Identify which cell holds the provided text, then report its (x, y) central coordinate. 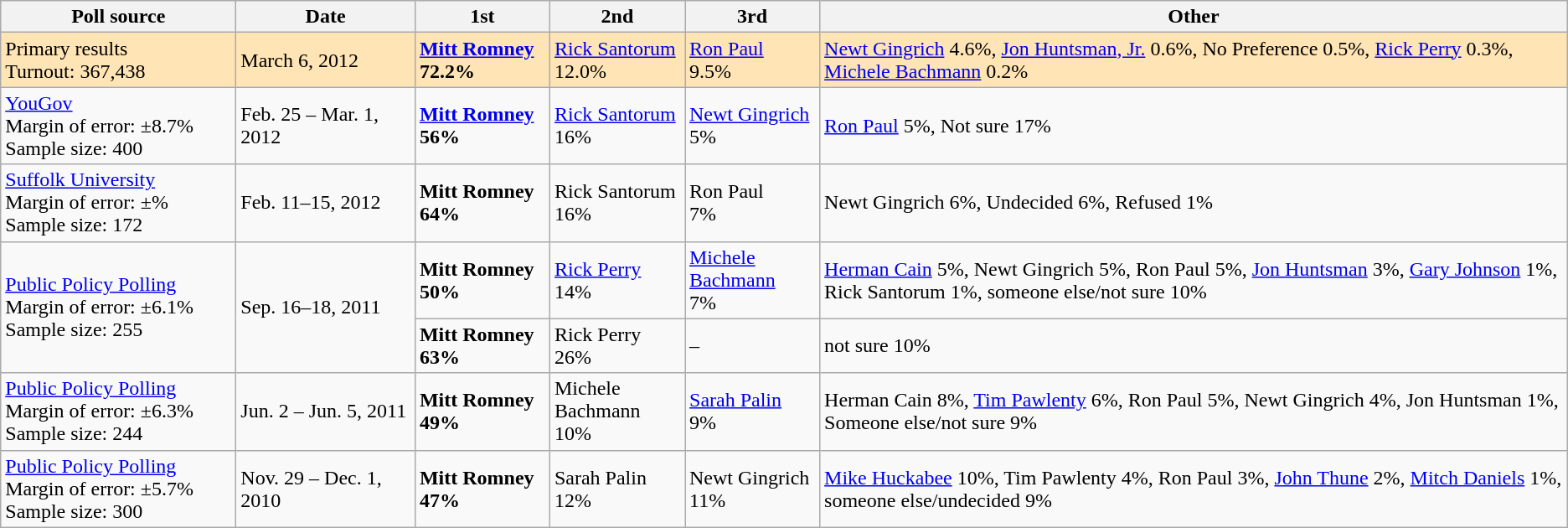
Suffolk UniversityMargin of error: ±% Sample size: 172 (119, 203)
Ron Paul9.5% (752, 60)
Sarah Palin12% (616, 489)
Herman Cain 5%, Newt Gingrich 5%, Ron Paul 5%, Jon Huntsman 3%, Gary Johnson 1%, Rick Santorum 1%, someone else/not sure 10% (1194, 280)
Michele Bachmann10% (616, 412)
Feb. 25 – Mar. 1, 2012 (326, 126)
Michele Bachmann7% (752, 280)
Mitt Romney64% (482, 203)
Date (326, 17)
Mitt Romney63% (482, 345)
Newt Gingrich 6%, Undecided 6%, Refused 1% (1194, 203)
Poll source (119, 17)
Mitt Romney49% (482, 412)
Rick Perry26% (616, 345)
Primary resultsTurnout: 367,438 (119, 60)
Mitt Romney 72.2% (482, 60)
Ron Paul7% (752, 203)
Public Policy PollingMargin of error: ±5.7% Sample size: 300 (119, 489)
Mitt Romney47% (482, 489)
Herman Cain 8%, Tim Pawlenty 6%, Ron Paul 5%, Newt Gingrich 4%, Jon Huntsman 1%, Someone else/not sure 9% (1194, 412)
Rick Perry14% (616, 280)
Jun. 2 – Jun. 5, 2011 (326, 412)
Public Policy PollingMargin of error: ±6.1% Sample size: 255 (119, 307)
Ron Paul 5%, Not sure 17% (1194, 126)
Mitt Romney56% (482, 126)
Mitt Romney50% (482, 280)
Rick Santorum12.0% (616, 60)
Mike Huckabee 10%, Tim Pawlenty 4%, Ron Paul 3%, John Thune 2%, Mitch Daniels 1%, someone else/undecided 9% (1194, 489)
2nd (616, 17)
Nov. 29 – Dec. 1, 2010 (326, 489)
Sep. 16–18, 2011 (326, 307)
Other (1194, 17)
Feb. 11–15, 2012 (326, 203)
Sarah Palin9% (752, 412)
Newt Gingrich5% (752, 126)
3rd (752, 17)
1st (482, 17)
Public Policy PollingMargin of error: ±6.3% Sample size: 244 (119, 412)
– (752, 345)
March 6, 2012 (326, 60)
not sure 10% (1194, 345)
YouGovMargin of error: ±8.7% Sample size: 400 (119, 126)
Newt Gingrich11% (752, 489)
Newt Gingrich 4.6%, Jon Huntsman, Jr. 0.6%, No Preference 0.5%, Rick Perry 0.3%, Michele Bachmann 0.2% (1194, 60)
